Identify which cell holds the provided text, then report its [x, y] central coordinate. 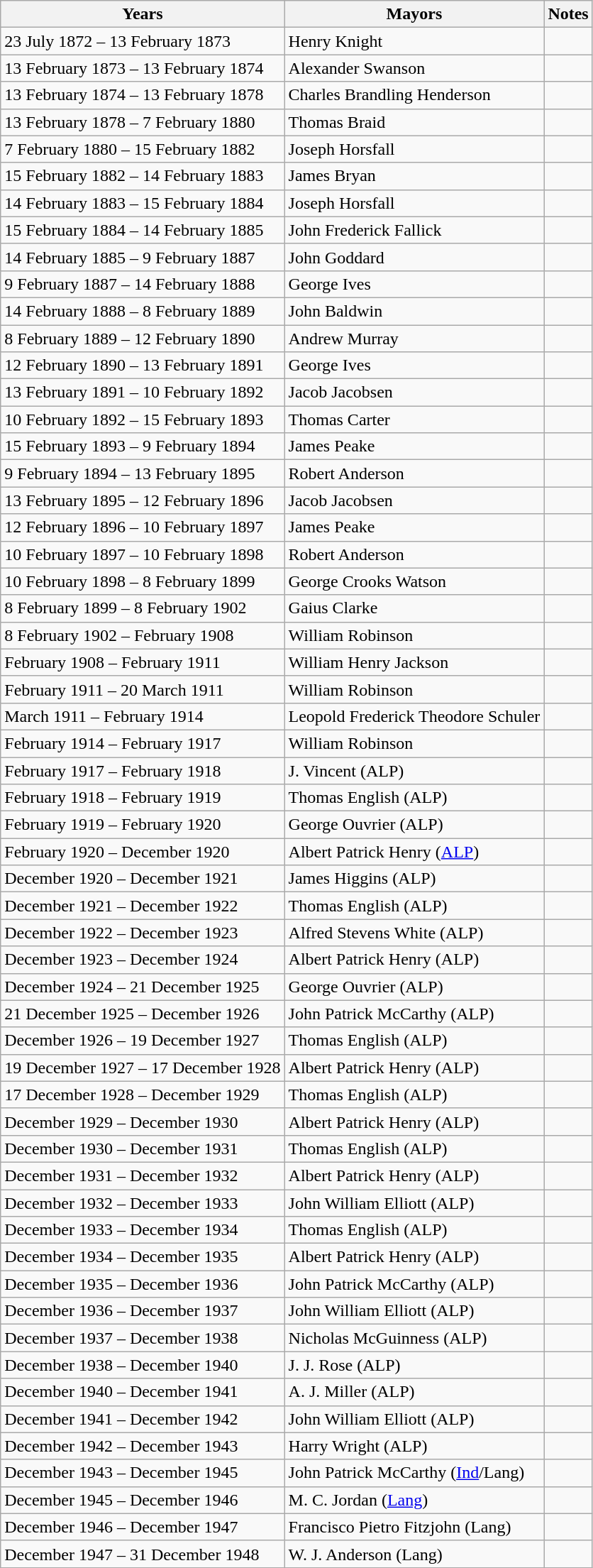
10 February 1897 – 10 February 1898 [143, 554]
December 1942 – December 1943 [143, 1446]
February 1920 – December 1920 [143, 852]
December 1930 – December 1931 [143, 1148]
23 July 1872 – 13 February 1873 [143, 41]
15 February 1882 – 14 February 1883 [143, 176]
December 1947 – 31 December 1948 [143, 1554]
February 1919 – February 1920 [143, 825]
W. J. Anderson (Lang) [414, 1554]
17 December 1928 – December 1929 [143, 1095]
8 February 1889 – 12 February 1890 [143, 339]
December 1937 – December 1938 [143, 1338]
December 1926 – 19 December 1927 [143, 1041]
John Frederick Fallick [414, 230]
December 1934 – December 1935 [143, 1257]
M. C. Jordan (Lang) [414, 1500]
14 February 1885 – 9 February 1887 [143, 257]
15 February 1893 – 9 February 1894 [143, 446]
John Patrick McCarthy (Ind/Lang) [414, 1473]
February 1911 – 20 March 1911 [143, 689]
10 February 1898 – 8 February 1899 [143, 581]
December 1929 – December 1930 [143, 1122]
December 1943 – December 1945 [143, 1473]
10 February 1892 – 15 February 1893 [143, 420]
December 1935 – December 1936 [143, 1284]
19 December 1927 – 17 December 1928 [143, 1068]
21 December 1925 – December 1926 [143, 1014]
February 1908 – February 1911 [143, 662]
December 1945 – December 1946 [143, 1500]
Alfred Stevens White (ALP) [414, 933]
Thomas Braid [414, 122]
Harry Wright (ALP) [414, 1446]
William Henry Jackson [414, 662]
December 1921 – December 1922 [143, 906]
Andrew Murray [414, 339]
James Higgins (ALP) [414, 879]
December 1936 – December 1937 [143, 1311]
December 1933 – December 1934 [143, 1230]
J. J. Rose (ALP) [414, 1365]
Charles Brandling Henderson [414, 95]
December 1931 – December 1932 [143, 1175]
December 1941 – December 1942 [143, 1419]
February 1917 – February 1918 [143, 770]
George Crooks Watson [414, 581]
A. J. Miller (ALP) [414, 1392]
December 1938 – December 1940 [143, 1365]
December 1922 – December 1923 [143, 933]
13 February 1891 – 10 February 1892 [143, 393]
March 1911 – February 1914 [143, 716]
December 1920 – December 1921 [143, 879]
12 February 1890 – 13 February 1891 [143, 366]
9 February 1887 – 14 February 1888 [143, 284]
December 1932 – December 1933 [143, 1203]
James Bryan [414, 176]
J. Vincent (ALP) [414, 770]
Henry Knight [414, 41]
Francisco Pietro Fitzjohn (Lang) [414, 1527]
December 1946 – December 1947 [143, 1527]
12 February 1896 – 10 February 1897 [143, 527]
February 1914 – February 1917 [143, 743]
14 February 1883 – 15 February 1884 [143, 203]
December 1924 – 21 December 1925 [143, 987]
13 February 1873 – 13 February 1874 [143, 68]
13 February 1895 – 12 February 1896 [143, 500]
December 1923 – December 1924 [143, 960]
9 February 1894 – 13 February 1895 [143, 473]
Thomas Carter [414, 420]
John Goddard [414, 257]
February 1918 – February 1919 [143, 798]
15 February 1884 – 14 February 1885 [143, 230]
Nicholas McGuinness (ALP) [414, 1338]
14 February 1888 – 8 February 1889 [143, 311]
Gaius Clarke [414, 608]
8 February 1899 – 8 February 1902 [143, 608]
13 February 1874 – 13 February 1878 [143, 95]
December 1940 – December 1941 [143, 1392]
Leopold Frederick Theodore Schuler [414, 716]
13 February 1878 – 7 February 1880 [143, 122]
Alexander Swanson [414, 68]
Notes [568, 14]
7 February 1880 – 15 February 1882 [143, 149]
Mayors [414, 14]
Years [143, 14]
John Baldwin [414, 311]
8 February 1902 – February 1908 [143, 635]
